From the cell containing the given text, extract its center point as (x, y) coordinate. 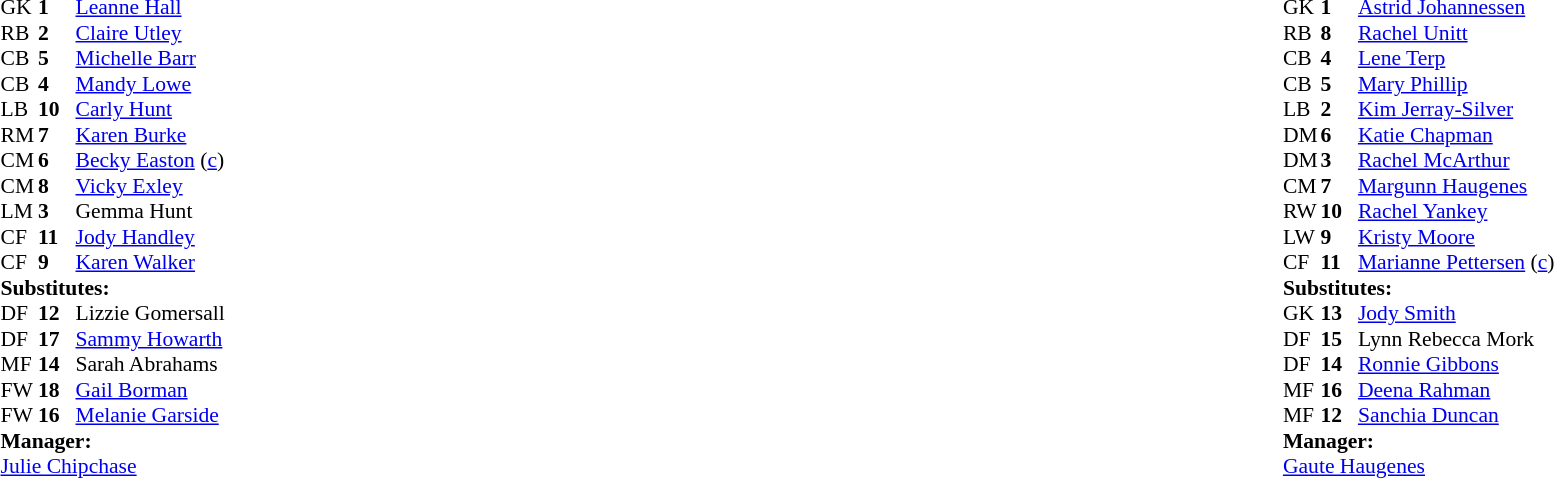
Manager: (112, 441)
Karen Walker (150, 263)
13 (1339, 313)
15 (1339, 339)
RM (19, 135)
Becky Easton (c) (150, 161)
Carly Hunt (150, 109)
18 (57, 390)
Substitutes: (112, 288)
Mandy Lowe (150, 84)
Melanie Garside (150, 415)
Jody Handley (150, 237)
Gail Borman (150, 390)
Lizzie Gomersall (150, 313)
Sammy Howarth (150, 339)
Michelle Barr (150, 59)
Sarah Abrahams (150, 365)
17 (57, 339)
LM (19, 211)
GK (1302, 313)
Gemma Hunt (150, 211)
Claire Utley (150, 33)
RW (1302, 211)
Karen Burke (150, 135)
Vicky Exley (150, 186)
LW (1302, 237)
